From the cell containing the given text, extract its center point as (x, y) coordinate. 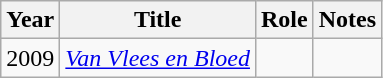
Notes (347, 20)
Role (284, 20)
Van Vlees en Bloed (158, 58)
Title (158, 20)
Year (30, 20)
2009 (30, 58)
